Return the [x, y] coordinate for the center point of the cell that contains the specified text.  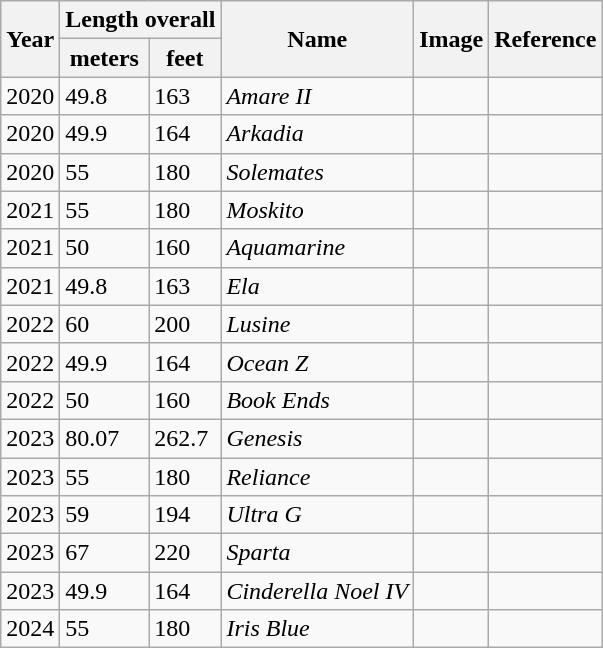
2024 [30, 629]
Book Ends [318, 400]
194 [185, 515]
Solemates [318, 172]
Reliance [318, 477]
Moskito [318, 210]
220 [185, 553]
67 [104, 553]
59 [104, 515]
Cinderella Noel IV [318, 591]
60 [104, 324]
Lusine [318, 324]
Aquamarine [318, 248]
80.07 [104, 438]
Ultra G [318, 515]
Iris Blue [318, 629]
meters [104, 58]
Sparta [318, 553]
Reference [546, 39]
Arkadia [318, 134]
Ocean Z [318, 362]
Ela [318, 286]
Year [30, 39]
200 [185, 324]
Length overall [140, 20]
Image [452, 39]
Name [318, 39]
Genesis [318, 438]
feet [185, 58]
Amare II [318, 96]
262.7 [185, 438]
